Capture the cell that displays the provided text and extract its [x, y] central coordinate. 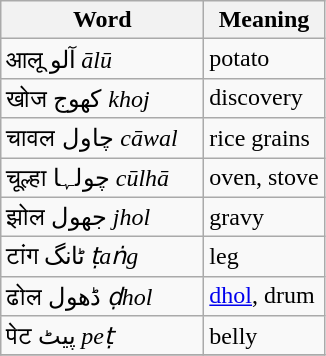
oven, stove [264, 178]
आलू آلو ālū [102, 59]
gravy [264, 217]
leg [264, 257]
dhol, drum [264, 296]
Meaning [264, 20]
belly [264, 336]
rice grains [264, 138]
Word [102, 20]
potato [264, 59]
पेट پیٹ peṭ [102, 336]
खोज کھوج khoj [102, 98]
discovery [264, 98]
टांग ٹانگ ṭaṅg [102, 257]
झोल جھول jhol [102, 217]
चूल्हा چولہا cūlhā [102, 178]
चावल چاول cāwal [102, 138]
ढोल ڈھول ḍhol [102, 296]
